Scan for the cell matching the given text and deliver its (x, y) coordinate at center. 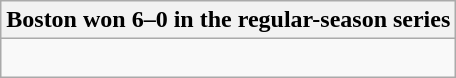
Boston won 6–0 in the regular-season series (228, 20)
